From the cell containing the given text, extract its center point as [x, y] coordinate. 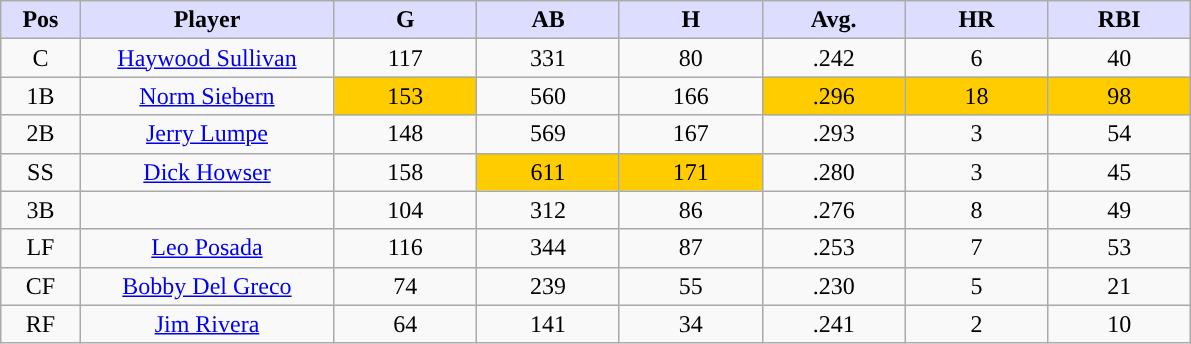
SS [40, 172]
166 [690, 96]
117 [406, 58]
141 [548, 324]
C [40, 58]
98 [1120, 96]
Bobby Del Greco [207, 286]
G [406, 20]
55 [690, 286]
54 [1120, 134]
LF [40, 248]
6 [976, 58]
.296 [834, 96]
3B [40, 210]
53 [1120, 248]
21 [1120, 286]
86 [690, 210]
Norm Siebern [207, 96]
167 [690, 134]
148 [406, 134]
.280 [834, 172]
1B [40, 96]
8 [976, 210]
34 [690, 324]
239 [548, 286]
Haywood Sullivan [207, 58]
RBI [1120, 20]
116 [406, 248]
Jim Rivera [207, 324]
49 [1120, 210]
Avg. [834, 20]
80 [690, 58]
2 [976, 324]
Player [207, 20]
10 [1120, 324]
HR [976, 20]
Jerry Lumpe [207, 134]
560 [548, 96]
312 [548, 210]
611 [548, 172]
331 [548, 58]
RF [40, 324]
CF [40, 286]
64 [406, 324]
5 [976, 286]
87 [690, 248]
.276 [834, 210]
Leo Posada [207, 248]
H [690, 20]
Dick Howser [207, 172]
171 [690, 172]
344 [548, 248]
158 [406, 172]
40 [1120, 58]
.241 [834, 324]
153 [406, 96]
18 [976, 96]
7 [976, 248]
2B [40, 134]
.230 [834, 286]
569 [548, 134]
.242 [834, 58]
.253 [834, 248]
74 [406, 286]
.293 [834, 134]
104 [406, 210]
Pos [40, 20]
AB [548, 20]
45 [1120, 172]
